Locate the cell with the specified text and output its [X, Y] center coordinate. 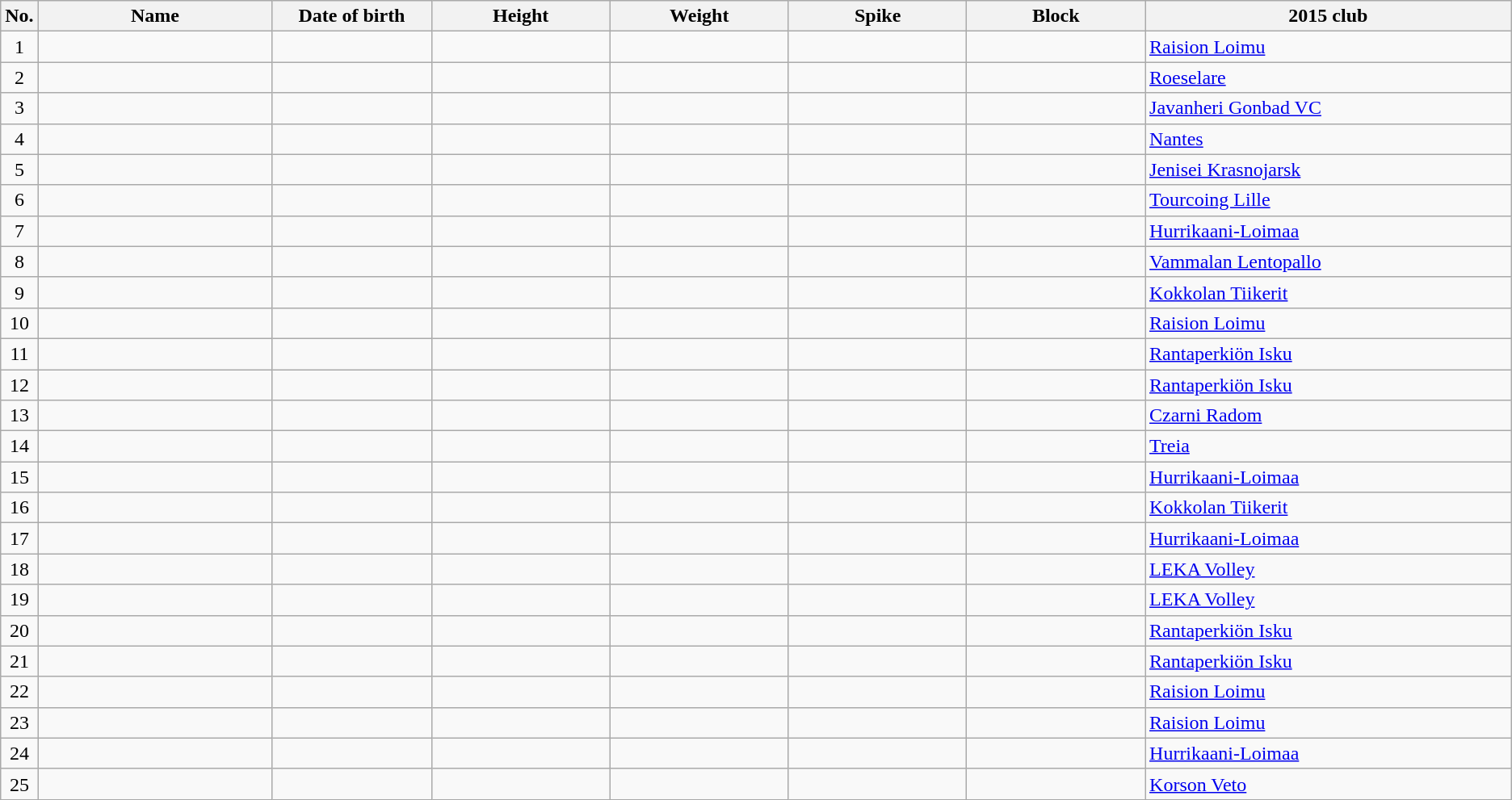
Name [155, 16]
Date of birth [352, 16]
13 [19, 416]
3 [19, 108]
Treia [1329, 446]
20 [19, 630]
8 [19, 262]
Korson Veto [1329, 784]
2 [19, 77]
18 [19, 569]
Jenisei Krasnojarsk [1329, 170]
Nantes [1329, 139]
Weight [699, 16]
1 [19, 47]
5 [19, 170]
16 [19, 508]
Height [520, 16]
6 [19, 200]
Roeselare [1329, 77]
15 [19, 477]
Javanheri Gonbad VC [1329, 108]
11 [19, 354]
14 [19, 446]
2015 club [1329, 16]
23 [19, 723]
Block [1056, 16]
19 [19, 600]
12 [19, 385]
22 [19, 692]
No. [19, 16]
10 [19, 323]
25 [19, 784]
Tourcoing Lille [1329, 200]
24 [19, 753]
9 [19, 292]
17 [19, 538]
7 [19, 231]
21 [19, 661]
4 [19, 139]
Vammalan Lentopallo [1329, 262]
Czarni Radom [1329, 416]
Spike [877, 16]
